Identify which cell holds the provided text, then report its [X, Y] central coordinate. 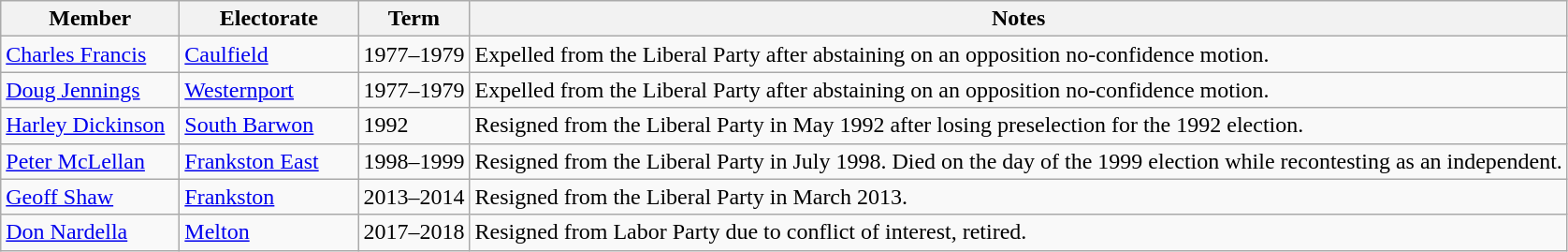
Harley Dickinson [90, 126]
2017–2018 [414, 232]
Caulfield [269, 54]
Don Nardella [90, 232]
Term [414, 19]
Charles Francis [90, 54]
1992 [414, 126]
Peter McLellan [90, 161]
Doug Jennings [90, 90]
Notes [1018, 19]
Geoff Shaw [90, 197]
South Barwon [269, 126]
Melton [269, 232]
Resigned from the Liberal Party in July 1998. Died on the day of the 1999 election while recontesting as an independent. [1018, 161]
Electorate [269, 19]
Frankston East [269, 161]
Frankston [269, 197]
Member [90, 19]
Resigned from the Liberal Party in March 2013. [1018, 197]
2013–2014 [414, 197]
Westernport [269, 90]
Resigned from Labor Party due to conflict of interest, retired. [1018, 232]
Resigned from the Liberal Party in May 1992 after losing preselection for the 1992 election. [1018, 126]
1998–1999 [414, 161]
